Output the [X, Y] coordinate of the center of the cell containing the given text.  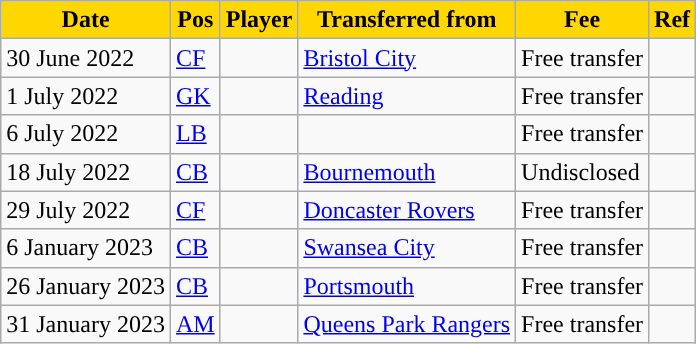
Doncaster Rovers [407, 210]
18 July 2022 [86, 172]
AM [195, 324]
Queens Park Rangers [407, 324]
GK [195, 96]
Bournemouth [407, 172]
Date [86, 20]
Transferred from [407, 20]
Player [259, 20]
Portsmouth [407, 286]
Swansea City [407, 248]
Reading [407, 96]
29 July 2022 [86, 210]
6 January 2023 [86, 248]
Ref [672, 20]
31 January 2023 [86, 324]
Bristol City [407, 58]
30 June 2022 [86, 58]
6 July 2022 [86, 134]
Pos [195, 20]
26 January 2023 [86, 286]
LB [195, 134]
1 July 2022 [86, 96]
Fee [582, 20]
Undisclosed [582, 172]
